Identify which cell holds the provided text, then report its (x, y) central coordinate. 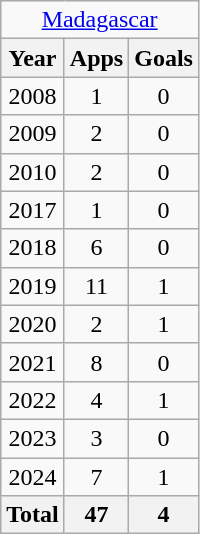
47 (96, 515)
2021 (33, 362)
2023 (33, 438)
2018 (33, 248)
3 (96, 438)
2020 (33, 324)
Year (33, 58)
2024 (33, 477)
2008 (33, 96)
2019 (33, 286)
11 (96, 286)
8 (96, 362)
7 (96, 477)
2009 (33, 134)
2010 (33, 172)
Goals (164, 58)
6 (96, 248)
Madagascar (100, 20)
2017 (33, 210)
Total (33, 515)
2022 (33, 400)
Apps (96, 58)
